Extract the (X, Y) coordinate from the center of the cell holding the provided text.  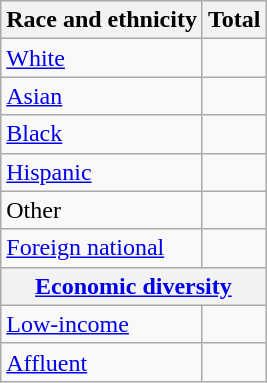
Low-income (102, 324)
Affluent (102, 362)
Black (102, 134)
Asian (102, 96)
Total (234, 20)
Other (102, 210)
Economic diversity (134, 286)
Foreign national (102, 248)
White (102, 58)
Hispanic (102, 172)
Race and ethnicity (102, 20)
